Detect which cell encompasses the target text, then output its [X, Y] center coordinate. 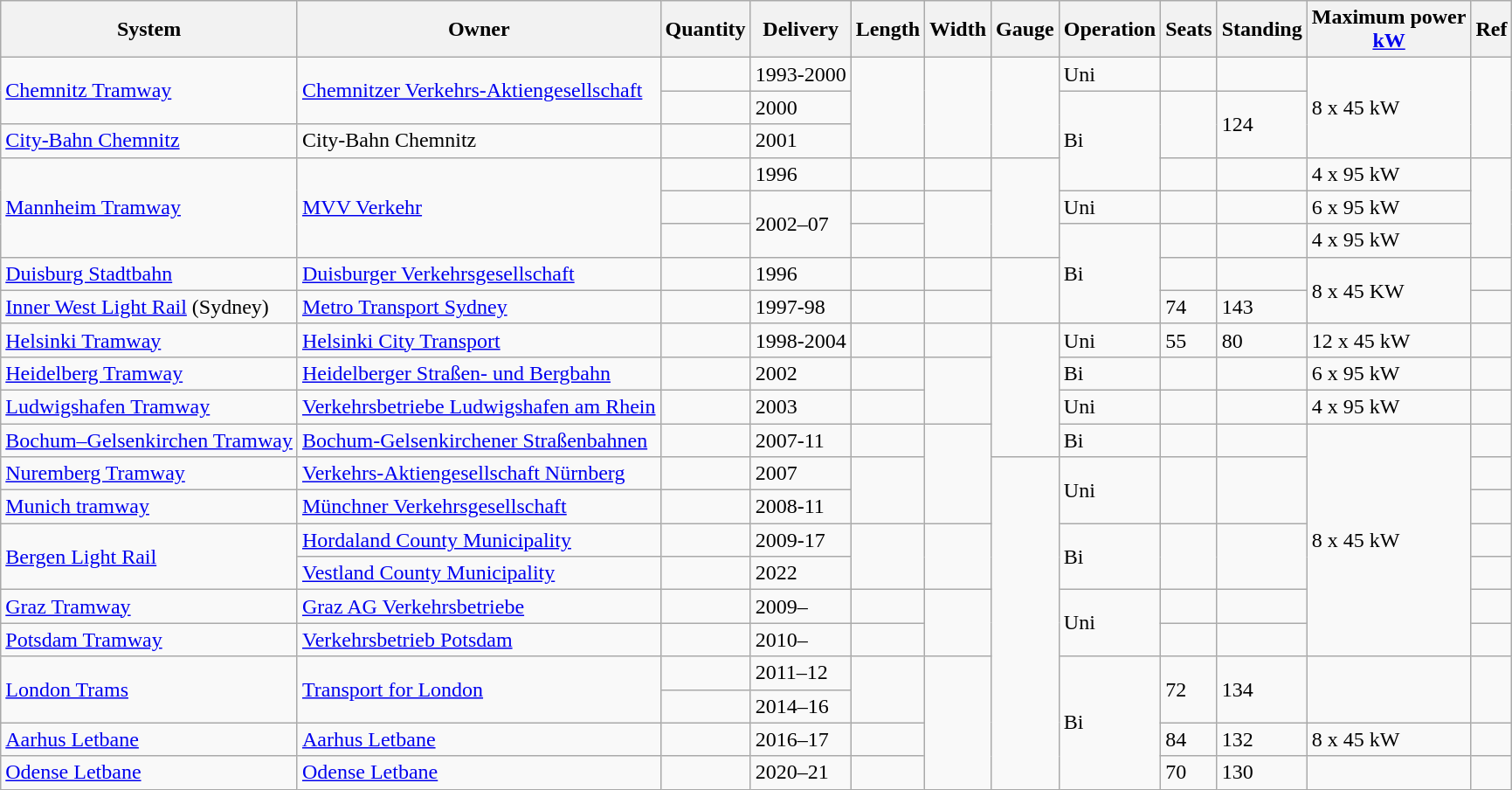
2022 [800, 573]
Munich tramway [149, 507]
74 [1189, 307]
MVV Verkehr [479, 207]
80 [1261, 340]
Hordaland County Municipality [479, 540]
Inner West Light Rail (Sydney) [149, 307]
Maximum powerkW [1389, 30]
2011–12 [800, 673]
2001 [800, 141]
2003 [800, 406]
2014–16 [800, 706]
1998-2004 [800, 340]
130 [1261, 773]
1993-2000 [800, 74]
2009– [800, 606]
Heidelberger Straßen- und Bergbahn [479, 373]
Duisburger Verkehrsgesellschaft [479, 274]
Potsdam Tramway [149, 640]
72 [1189, 690]
Standing [1261, 30]
Bochum-Gelsenkirchener Straßenbahnen [479, 440]
Width [958, 30]
Helsinki Tramway [149, 340]
84 [1189, 739]
Delivery [800, 30]
Münchner Verkehrsgesellschaft [479, 507]
2000 [800, 107]
Seats [1189, 30]
1997-98 [800, 307]
143 [1261, 307]
Verkehrsbetriebe Ludwigshafen am Rhein [479, 406]
Heidelberg Tramway [149, 373]
Transport for London [479, 690]
2016–17 [800, 739]
Verkehrsbetrieb Potsdam [479, 640]
12 x 45 kW [1389, 340]
London Trams [149, 690]
2007 [800, 474]
Chemnitzer Verkehrs-Aktiengesellschaft [479, 91]
2007-11 [800, 440]
Owner [479, 30]
8 x 45 KW [1389, 290]
2020–21 [800, 773]
Operation [1109, 30]
Ludwigshafen Tramway [149, 406]
2009-17 [800, 540]
2002–07 [800, 224]
Gauge [1025, 30]
System [149, 30]
Length [887, 30]
Bergen Light Rail [149, 557]
Chemnitz Tramway [149, 91]
70 [1189, 773]
2008-11 [800, 507]
Helsinki City Transport [479, 340]
Metro Transport Sydney [479, 307]
132 [1261, 739]
Nuremberg Tramway [149, 474]
2010– [800, 640]
Ref [1492, 30]
2002 [800, 373]
Quantity [706, 30]
Duisburg Stadtbahn [149, 274]
Vestland County Municipality [479, 573]
134 [1261, 690]
Graz Tramway [149, 606]
55 [1189, 340]
Bochum–Gelsenkirchen Tramway [149, 440]
124 [1261, 124]
Verkehrs-Aktiengesellschaft Nürnberg [479, 474]
Mannheim Tramway [149, 207]
Graz AG Verkehrsbetriebe [479, 606]
